Scan for the cell matching the given text and deliver its (x, y) coordinate at center. 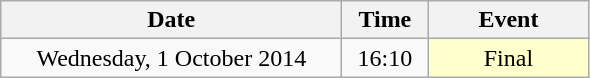
Event (508, 20)
Time (385, 20)
Wednesday, 1 October 2014 (172, 58)
16:10 (385, 58)
Date (172, 20)
Final (508, 58)
